For the text-containing cell, return its midpoint in (X, Y) coordinate format. 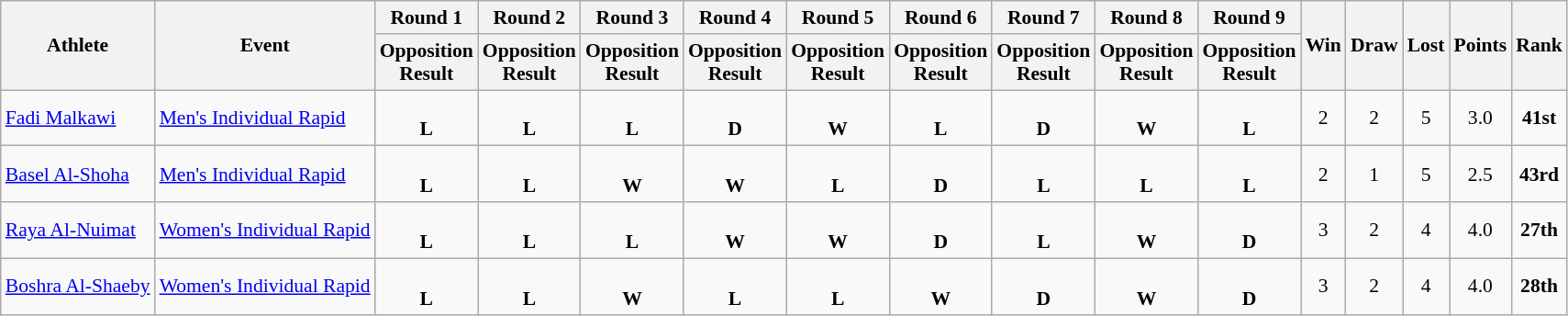
2.5 (1481, 175)
Lost (1426, 46)
Points (1481, 46)
43rd (1540, 175)
27th (1540, 230)
1 (1374, 175)
Draw (1374, 46)
Round 1 (427, 17)
Round 4 (735, 17)
Fadi Malkawi (78, 118)
Round 7 (1043, 17)
Round 3 (632, 17)
Rank (1540, 46)
Round 6 (940, 17)
Event (265, 46)
41st (1540, 118)
3.0 (1481, 118)
Basel Al-Shoha (78, 175)
Athlete (78, 46)
Raya Al-Nuimat (78, 230)
Round 5 (838, 17)
28th (1540, 287)
Win (1323, 46)
Round 8 (1146, 17)
Boshra Al-Shaeby (78, 287)
Round 9 (1249, 17)
Round 2 (529, 17)
